Pinpoint the cell where the given text exists, returning its [X, Y] midpoint coordinate. 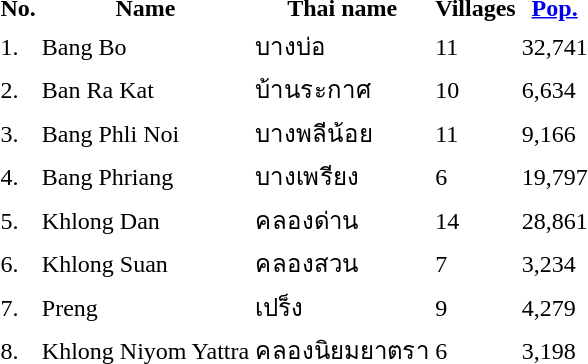
บางพลีน้อย [342, 133]
14 [476, 220]
คลองสวน [342, 264]
คลองด่าน [342, 220]
Ban Ra Kat [145, 90]
Khlong Dan [145, 220]
6 [476, 176]
Bang Phli Noi [145, 133]
Khlong Suan [145, 264]
Bang Phriang [145, 176]
7 [476, 264]
9 [476, 307]
Preng [145, 307]
10 [476, 90]
บางเพรียง [342, 176]
บ้านระกาศ [342, 90]
Bang Bo [145, 46]
เปร็ง [342, 307]
บางบ่อ [342, 46]
